Find where the given text appears and provide that cell's center as (x, y) coordinate. 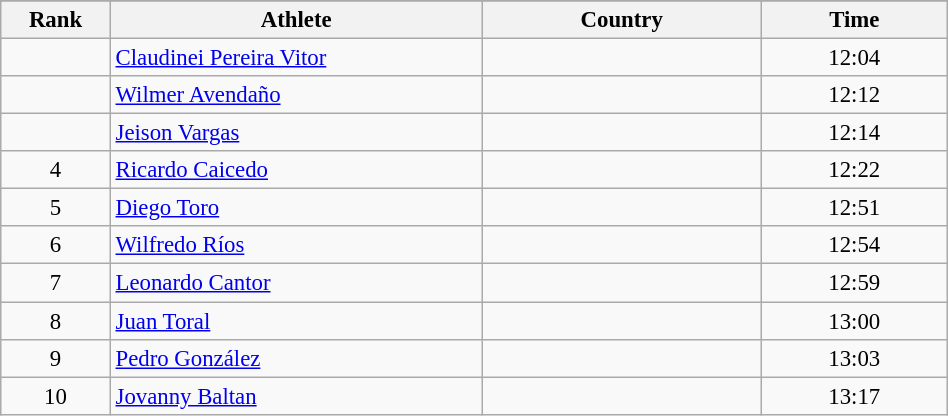
10 (56, 396)
12:04 (854, 58)
6 (56, 245)
12:51 (854, 208)
12:59 (854, 283)
12:12 (854, 95)
8 (56, 321)
Athlete (296, 20)
Juan Toral (296, 321)
13:17 (854, 396)
Wilfredo Ríos (296, 245)
12:54 (854, 245)
12:22 (854, 170)
4 (56, 170)
Wilmer Avendaño (296, 95)
Jeison Vargas (296, 133)
Claudinei Pereira Vitor (296, 58)
Rank (56, 20)
Ricardo Caicedo (296, 170)
Leonardo Cantor (296, 283)
9 (56, 358)
13:00 (854, 321)
13:03 (854, 358)
7 (56, 283)
Jovanny Baltan (296, 396)
Time (854, 20)
12:14 (854, 133)
5 (56, 208)
Pedro González (296, 358)
Diego Toro (296, 208)
Country (622, 20)
